Scan for the cell matching the given text and deliver its (X, Y) coordinate at center. 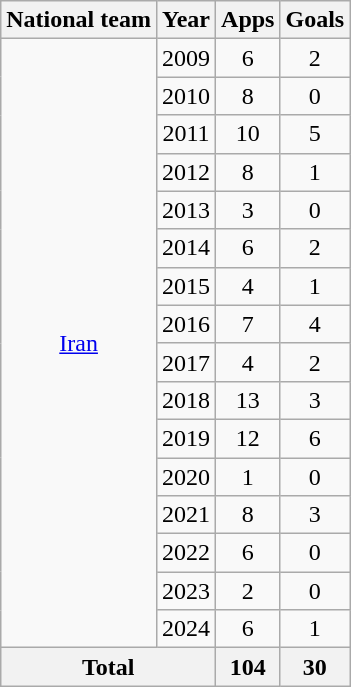
Goals (315, 20)
104 (248, 667)
2010 (186, 96)
30 (315, 667)
2024 (186, 629)
2013 (186, 210)
2018 (186, 400)
2020 (186, 477)
2022 (186, 553)
National team (79, 20)
2017 (186, 362)
13 (248, 400)
7 (248, 324)
5 (315, 134)
2015 (186, 286)
2011 (186, 134)
Apps (248, 20)
2021 (186, 515)
Year (186, 20)
10 (248, 134)
2009 (186, 58)
2019 (186, 438)
2014 (186, 248)
Total (108, 667)
12 (248, 438)
2016 (186, 324)
2012 (186, 172)
2023 (186, 591)
Iran (79, 344)
